Locate the cell with the specified text and output its (x, y) center coordinate. 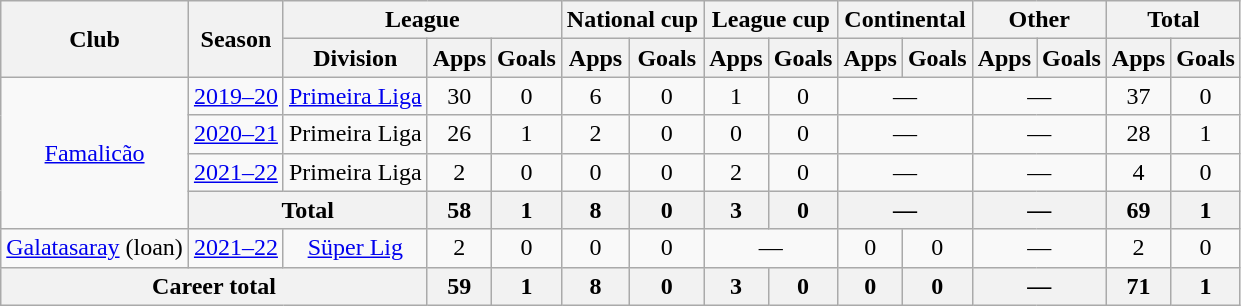
6 (595, 96)
26 (459, 134)
Career total (214, 286)
Club (95, 39)
71 (1138, 286)
Galatasaray (loan) (95, 248)
2019–20 (236, 96)
League (422, 20)
Division (355, 58)
Other (1039, 20)
28 (1138, 134)
Süper Lig (355, 248)
National cup (632, 20)
League cup (771, 20)
58 (459, 210)
37 (1138, 96)
Season (236, 39)
4 (1138, 172)
Famalicão (95, 153)
59 (459, 286)
69 (1138, 210)
30 (459, 96)
2020–21 (236, 134)
Continental (905, 20)
